Determine the [X, Y] coordinate at the center of the cell enclosing the given text.  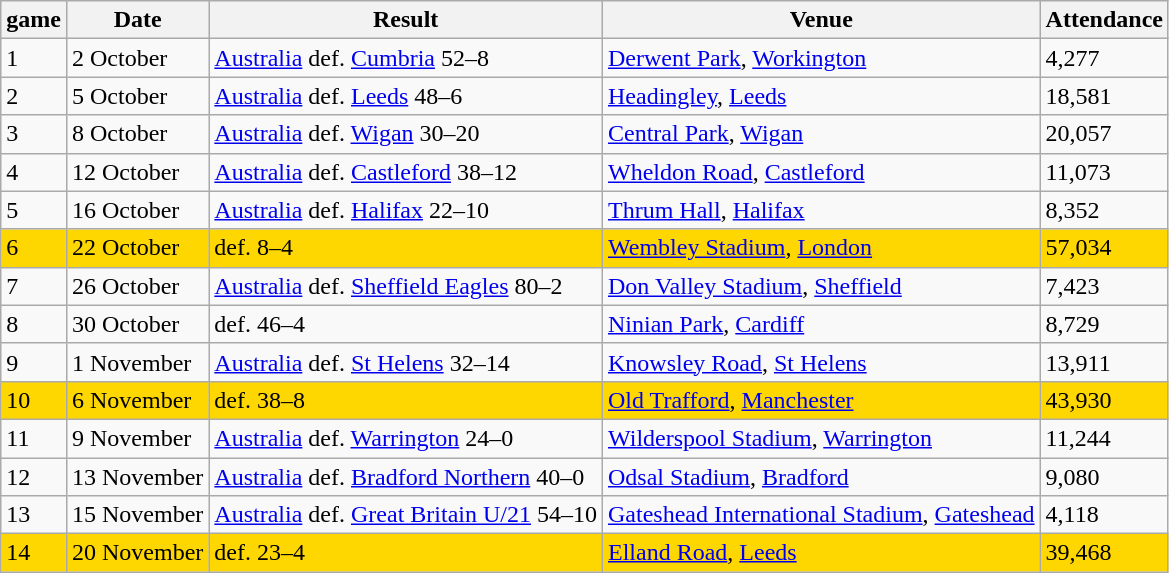
9,080 [1104, 477]
def. 23–4 [406, 553]
Gateshead International Stadium, Gateshead [821, 515]
Australia def. Halifax 22–10 [406, 210]
Wembley Stadium, London [821, 248]
13,911 [1104, 362]
11 [34, 438]
Australia def. Bradford Northern 40–0 [406, 477]
10 [34, 400]
Australia def. Leeds 48–6 [406, 96]
Result [406, 20]
11,244 [1104, 438]
12 October [137, 172]
Don Valley Stadium, Sheffield [821, 286]
Central Park, Wigan [821, 134]
Old Trafford, Manchester [821, 400]
Ninian Park, Cardiff [821, 324]
1 [34, 58]
8,352 [1104, 210]
Date [137, 20]
2 [34, 96]
26 October [137, 286]
Headingley, Leeds [821, 96]
18,581 [1104, 96]
5 October [137, 96]
20,057 [1104, 134]
8,729 [1104, 324]
8 [34, 324]
13 [34, 515]
4,118 [1104, 515]
7 [34, 286]
43,930 [1104, 400]
5 [34, 210]
Attendance [1104, 20]
6 [34, 248]
39,468 [1104, 553]
Australia def. Cumbria 52–8 [406, 58]
Wheldon Road, Castleford [821, 172]
1 November [137, 362]
14 [34, 553]
Australia def. Wigan 30–20 [406, 134]
13 November [137, 477]
Elland Road, Leeds [821, 553]
7,423 [1104, 286]
Australia def. Sheffield Eagles 80–2 [406, 286]
def. 38–8 [406, 400]
4 [34, 172]
Venue [821, 20]
9 [34, 362]
9 November [137, 438]
57,034 [1104, 248]
Derwent Park, Workington [821, 58]
4,277 [1104, 58]
12 [34, 477]
game [34, 20]
Knowsley Road, St Helens [821, 362]
30 October [137, 324]
6 November [137, 400]
def. 8–4 [406, 248]
15 November [137, 515]
Australia def. Castleford 38–12 [406, 172]
11,073 [1104, 172]
2 October [137, 58]
Odsal Stadium, Bradford [821, 477]
Australia def. Warrington 24–0 [406, 438]
def. 46–4 [406, 324]
8 October [137, 134]
Thrum Hall, Halifax [821, 210]
3 [34, 134]
Australia def. Great Britain U/21 54–10 [406, 515]
22 October [137, 248]
20 November [137, 553]
16 October [137, 210]
Wilderspool Stadium, Warrington [821, 438]
Australia def. St Helens 32–14 [406, 362]
